Return [x, y] of the center of cell containing provided text 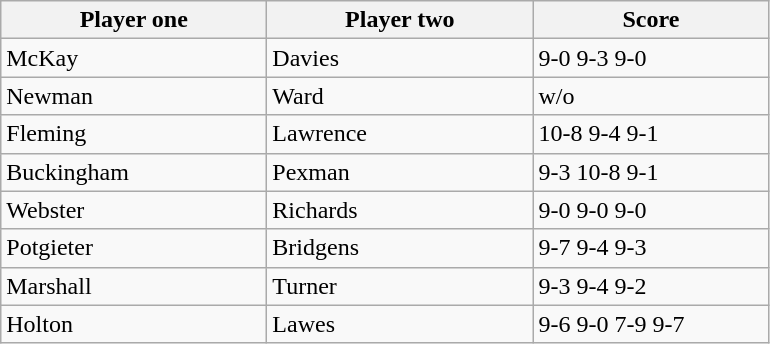
Webster [134, 210]
10-8 9-4 9-1 [651, 134]
w/o [651, 96]
Player one [134, 20]
Newman [134, 96]
Score [651, 20]
Potgieter [134, 248]
Davies [400, 58]
Holton [134, 324]
Player two [400, 20]
9-3 10-8 9-1 [651, 172]
Buckingham [134, 172]
9-7 9-4 9-3 [651, 248]
Pexman [400, 172]
McKay [134, 58]
Fleming [134, 134]
Richards [400, 210]
9-3 9-4 9-2 [651, 286]
Bridgens [400, 248]
Lawes [400, 324]
Lawrence [400, 134]
Turner [400, 286]
9-0 9-0 9-0 [651, 210]
Marshall [134, 286]
Ward [400, 96]
9-0 9-3 9-0 [651, 58]
9-6 9-0 7-9 9-7 [651, 324]
